Pinpoint the cell where the given text exists, returning its (X, Y) midpoint coordinate. 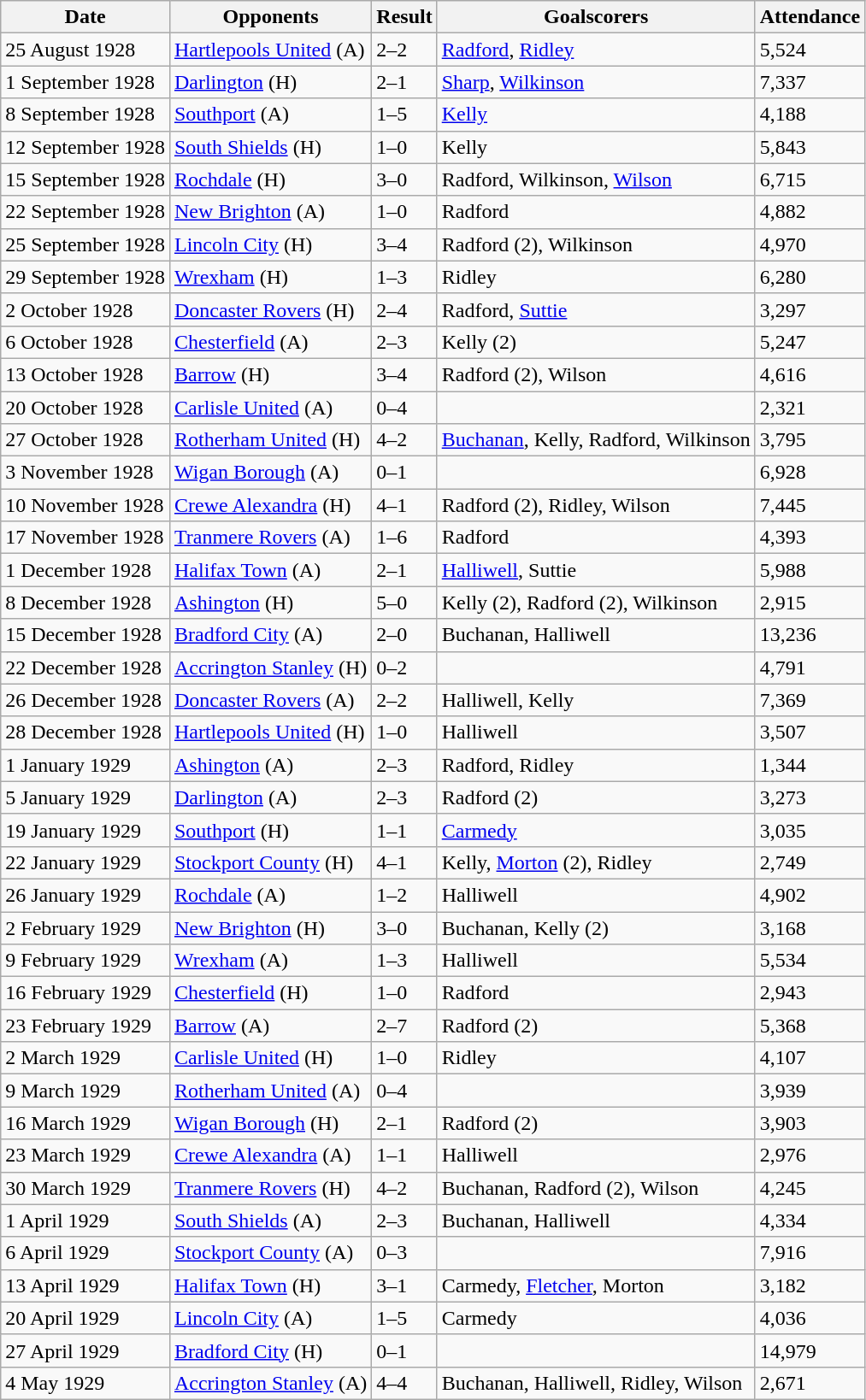
Carmedy, Fletcher, Morton (596, 1285)
Darlington (H) (270, 82)
Kelly (2) (596, 342)
4,882 (810, 212)
22 September 1928 (85, 212)
6,280 (810, 277)
4,970 (810, 244)
Rochdale (H) (270, 179)
5,534 (810, 961)
Wrexham (H) (270, 277)
4,791 (810, 668)
17 November 1928 (85, 538)
6,928 (810, 473)
New Brighton (H) (270, 927)
Buchanan, Kelly (2) (596, 927)
7,369 (810, 700)
4,616 (810, 374)
Radford, Suttie (596, 309)
5,247 (810, 342)
4–4 (404, 1383)
20 October 1928 (85, 408)
14,979 (810, 1350)
8 September 1928 (85, 115)
7,916 (810, 1253)
New Brighton (A) (270, 212)
2 March 1929 (85, 1058)
Stockport County (A) (270, 1253)
Bradford City (A) (270, 635)
Doncaster Rovers (A) (270, 700)
27 October 1928 (85, 440)
1 January 1929 (85, 765)
10 November 1928 (85, 505)
Lincoln City (A) (270, 1318)
30 March 1929 (85, 1188)
Radford (2), Ridley, Wilson (596, 505)
20 April 1929 (85, 1318)
3,182 (810, 1285)
3,939 (810, 1091)
Result (404, 17)
Bradford City (H) (270, 1350)
4,334 (810, 1221)
19 January 1929 (85, 830)
27 April 1929 (85, 1350)
6 April 1929 (85, 1253)
Tranmere Rovers (A) (270, 538)
Barrow (H) (270, 374)
Hartlepools United (H) (270, 732)
Southport (H) (270, 830)
1 September 1928 (85, 82)
3,035 (810, 830)
3,795 (810, 440)
15 September 1928 (85, 179)
South Shields (H) (270, 147)
South Shields (A) (270, 1221)
16 March 1929 (85, 1123)
Hartlepools United (A) (270, 50)
0–3 (404, 1253)
12 September 1928 (85, 147)
5,988 (810, 570)
3,507 (810, 732)
2–7 (404, 1026)
Wrexham (A) (270, 961)
13,236 (810, 635)
5,843 (810, 147)
Goalscorers (596, 17)
2,943 (810, 993)
Tranmere Rovers (H) (270, 1188)
4,188 (810, 115)
Southport (A) (270, 115)
2,976 (810, 1156)
Chesterfield (H) (270, 993)
Radford (2), Wilkinson (596, 244)
Halliwell, Kelly (596, 700)
26 January 1929 (85, 895)
2,749 (810, 862)
Lincoln City (H) (270, 244)
1–2 (404, 895)
1,344 (810, 765)
28 December 1928 (85, 732)
22 January 1929 (85, 862)
Date (85, 17)
13 October 1928 (85, 374)
3,903 (810, 1123)
Buchanan, Kelly, Radford, Wilkinson (596, 440)
15 December 1928 (85, 635)
Opponents (270, 17)
Attendance (810, 17)
2,321 (810, 408)
25 September 1928 (85, 244)
4,036 (810, 1318)
Chesterfield (A) (270, 342)
4 May 1929 (85, 1383)
5 January 1929 (85, 797)
2,915 (810, 603)
3,273 (810, 797)
6,715 (810, 179)
Doncaster Rovers (H) (270, 309)
Darlington (A) (270, 797)
Crewe Alexandra (A) (270, 1156)
4,902 (810, 895)
Carlisle United (H) (270, 1058)
22 December 1928 (85, 668)
1 December 1928 (85, 570)
5,524 (810, 50)
1–6 (404, 538)
Ashington (H) (270, 603)
3 November 1928 (85, 473)
Wigan Borough (H) (270, 1123)
26 December 1928 (85, 700)
Radford, Wilkinson, Wilson (596, 179)
9 March 1929 (85, 1091)
Kelly (2), Radford (2), Wilkinson (596, 603)
Crewe Alexandra (H) (270, 505)
Halifax Town (H) (270, 1285)
Rochdale (A) (270, 895)
Radford (2), Wilson (596, 374)
Ashington (A) (270, 765)
Accrington Stanley (H) (270, 668)
2–4 (404, 309)
4,393 (810, 538)
Stockport County (H) (270, 862)
9 February 1929 (85, 961)
7,337 (810, 82)
Carlisle United (A) (270, 408)
Accrington Stanley (A) (270, 1383)
3,168 (810, 927)
7,445 (810, 505)
16 February 1929 (85, 993)
23 March 1929 (85, 1156)
Halliwell, Suttie (596, 570)
2 October 1928 (85, 309)
3–1 (404, 1285)
1 April 1929 (85, 1221)
Sharp, Wilkinson (596, 82)
0–2 (404, 668)
Rotherham United (H) (270, 440)
6 October 1928 (85, 342)
Halifax Town (A) (270, 570)
3,297 (810, 309)
Buchanan, Radford (2), Wilson (596, 1188)
8 December 1928 (85, 603)
2,671 (810, 1383)
Rotherham United (A) (270, 1091)
4,245 (810, 1188)
Kelly, Morton (2), Ridley (596, 862)
Buchanan, Halliwell, Ridley, Wilson (596, 1383)
Barrow (A) (270, 1026)
25 August 1928 (85, 50)
2 February 1929 (85, 927)
4,107 (810, 1058)
13 April 1929 (85, 1285)
2–0 (404, 635)
5–0 (404, 603)
5,368 (810, 1026)
Wigan Borough (A) (270, 473)
23 February 1929 (85, 1026)
29 September 1928 (85, 277)
